Output the [x, y] coordinate of the center of the cell containing the given text.  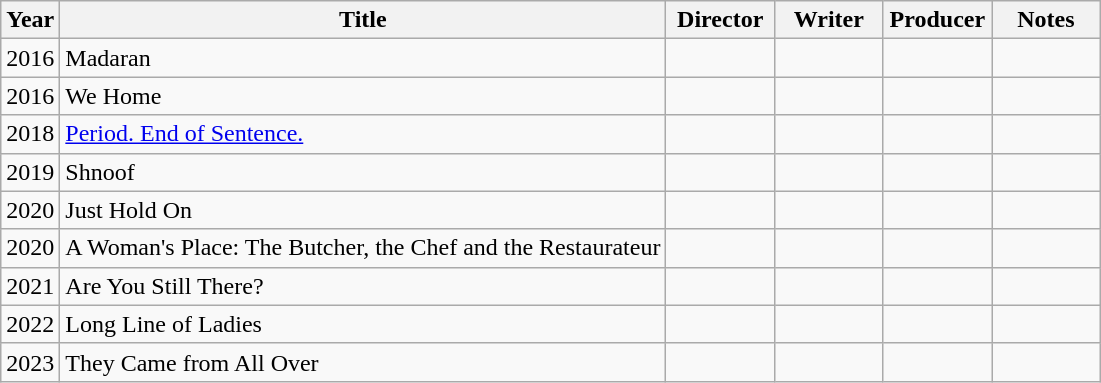
Title [363, 20]
Producer [938, 20]
2021 [30, 286]
2018 [30, 134]
Notes [1046, 20]
Long Line of Ladies [363, 324]
A Woman's Place: The Butcher, the Chef and the Restaurateur [363, 248]
2023 [30, 362]
2022 [30, 324]
Director [720, 20]
They Came from All Over [363, 362]
Writer [828, 20]
2019 [30, 172]
Shnoof [363, 172]
Are You Still There? [363, 286]
Just Hold On [363, 210]
Madaran [363, 58]
Year [30, 20]
We Home [363, 96]
Period. End of Sentence. [363, 134]
